Pinpoint the cell where the given text exists, returning its [x, y] midpoint coordinate. 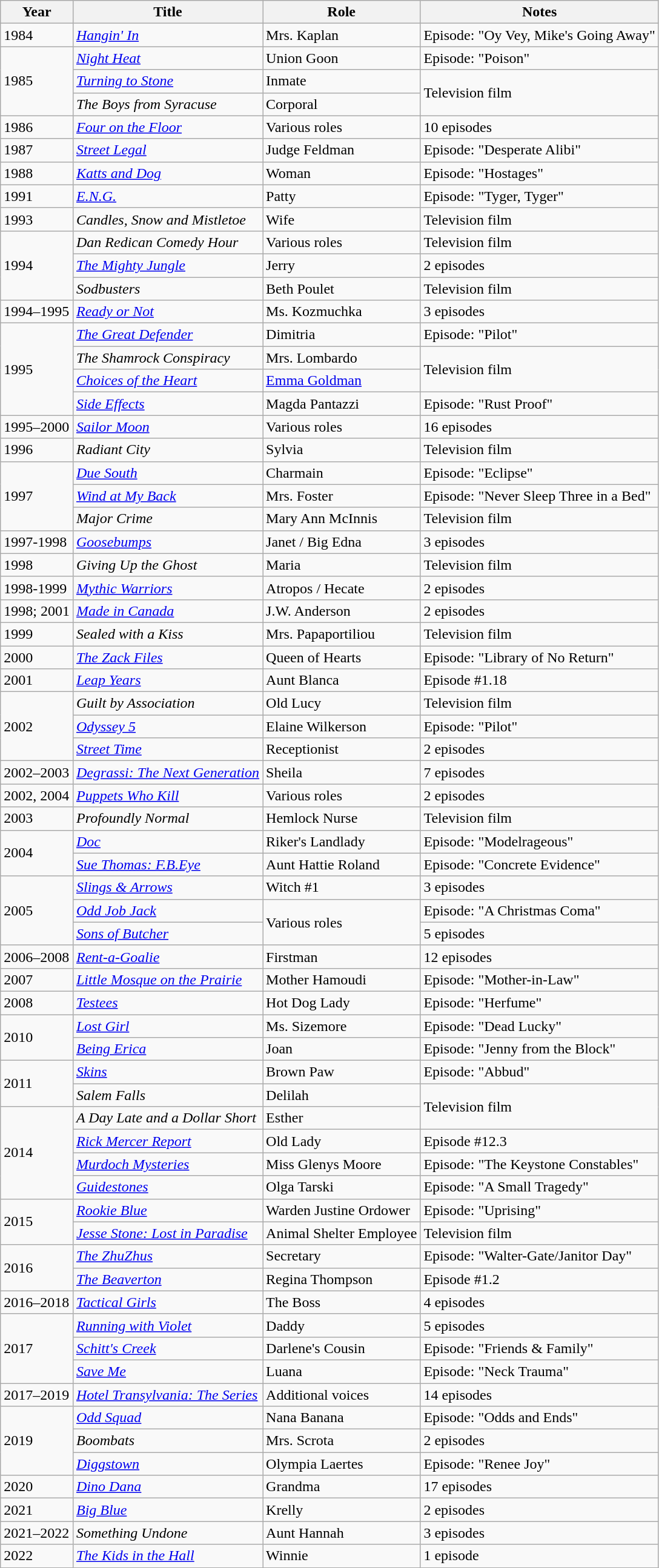
Episode: "Uprising" [539, 1210]
1 episode [539, 1556]
Katts and Dog [167, 173]
Atropos / Hecate [342, 588]
Wind at My Back [167, 496]
2021 [37, 1510]
Warden Justine Ordower [342, 1210]
Old Lucy [342, 703]
2008 [37, 1003]
Dan Redican Comedy Hour [167, 242]
2001 [37, 680]
Corporal [342, 104]
Ms. Kozmuchka [342, 312]
The ZhuZhus [167, 1256]
Esther [342, 1118]
1997 [37, 496]
Charmain [342, 473]
Episode: "Jenny from the Block" [539, 1049]
Episode: "Friends & Family" [539, 1348]
Episode: "Walter-Gate/Janitor Day" [539, 1256]
Episode #1.2 [539, 1279]
12 episodes [539, 957]
1995 [37, 369]
Candles, Snow and Mistletoe [167, 219]
10 episodes [539, 127]
2000 [37, 657]
2010 [37, 1038]
2021–2022 [37, 1533]
Episode: "Eclipse" [539, 473]
Nana Banana [342, 1418]
Patty [342, 196]
Sodbusters [167, 289]
The Shamrock Conspiracy [167, 358]
Aunt Hattie Roland [342, 865]
Maria [342, 565]
Episode: "Mother-in-Law" [539, 980]
Episode: "Herfume" [539, 1003]
Year [37, 12]
2004 [37, 853]
Episode #12.3 [539, 1141]
Secretary [342, 1256]
Boombats [167, 1441]
Something Undone [167, 1533]
Witch #1 [342, 888]
Mrs. Kaplan [342, 35]
Diggstown [167, 1464]
Mythic Warriors [167, 588]
Grandma [342, 1487]
Goosebumps [167, 542]
Notes [539, 12]
Sue Thomas: F.B.Eye [167, 865]
2002–2003 [37, 772]
Rick Mercer Report [167, 1141]
Guidestones [167, 1187]
Sealed with a Kiss [167, 634]
1997-1998 [37, 542]
Olga Tarski [342, 1187]
Magda Pantazzi [342, 404]
Big Blue [167, 1510]
Beth Poulet [342, 289]
Episode: "A Christmas Coma" [539, 911]
Mrs. Papaportiliou [342, 634]
Hangin' In [167, 35]
The Kids in the Hall [167, 1556]
Queen of Hearts [342, 657]
1993 [37, 219]
1996 [37, 450]
Four on the Floor [167, 127]
Mrs. Scrota [342, 1441]
Hot Dog Lady [342, 1003]
Doc [167, 842]
Elaine Wilkerson [342, 726]
Radiant City [167, 450]
Joan [342, 1049]
Street Legal [167, 150]
Firstman [342, 957]
Odd Squad [167, 1418]
Episode: "Oy Vey, Mike's Going Away" [539, 35]
Skins [167, 1072]
Lost Girl [167, 1026]
Episode: "Hostages" [539, 173]
Profoundly Normal [167, 819]
2014 [37, 1153]
Episode: "Concrete Evidence" [539, 865]
1998; 2001 [37, 611]
Giving Up the Ghost [167, 565]
Slings & Arrows [167, 888]
1998-1999 [37, 588]
The Mighty Jungle [167, 265]
Episode: "Odds and Ends" [539, 1418]
Jerry [342, 265]
2019 [37, 1441]
Janet / Big Edna [342, 542]
Episode: "A Small Tragedy" [539, 1187]
Murdoch Mysteries [167, 1164]
Tactical Girls [167, 1302]
1998 [37, 565]
Wife [342, 219]
2006–2008 [37, 957]
Brown Paw [342, 1072]
Olympia Laertes [342, 1464]
Side Effects [167, 404]
Emma Goldman [342, 381]
Episode: "Neck Trauma" [539, 1371]
Inmate [342, 81]
Episode: "Renee Joy" [539, 1464]
Episode: "Tyger, Tyger" [539, 196]
Luana [342, 1371]
Hotel Transylvania: The Series [167, 1394]
Delilah [342, 1095]
17 episodes [539, 1487]
Choices of the Heart [167, 381]
Old Lady [342, 1141]
Being Erica [167, 1049]
16 episodes [539, 427]
Episode: "Rust Proof" [539, 404]
A Day Late and a Dollar Short [167, 1118]
Winnie [342, 1556]
2016 [37, 1268]
Aunt Hannah [342, 1533]
1994–1995 [37, 312]
Dimitria [342, 335]
The Boys from Syracuse [167, 104]
Union Goon [342, 58]
Testees [167, 1003]
Turning to Stone [167, 81]
Woman [342, 173]
Episode: "Library of No Return" [539, 657]
2007 [37, 980]
2017–2019 [37, 1394]
Puppets Who Kill [167, 796]
Street Time [167, 749]
Rent-a-Goalie [167, 957]
Episode: "Never Sleep Three in a Bed" [539, 496]
Role [342, 12]
Mother Hamoudi [342, 980]
Episode: "The Keystone Constables" [539, 1164]
Episode: "Desperate Alibi" [539, 150]
2003 [37, 819]
The Great Defender [167, 335]
Due South [167, 473]
Little Mosque on the Prairie [167, 980]
4 episodes [539, 1302]
1999 [37, 634]
Made in Canada [167, 611]
7 episodes [539, 772]
Save Me [167, 1371]
E.N.G. [167, 196]
Sons of Butcher [167, 934]
2011 [37, 1084]
Miss Glenys Moore [342, 1164]
Sailor Moon [167, 427]
Riker's Landlady [342, 842]
2002 [37, 726]
Odd Job Jack [167, 911]
2017 [37, 1348]
Schitt's Creek [167, 1348]
Episode: "Modelrageous" [539, 842]
1995–2000 [37, 427]
Episode: "Poison" [539, 58]
Major Crime [167, 519]
The Boss [342, 1302]
2022 [37, 1556]
Episode: "Dead Lucky" [539, 1026]
1988 [37, 173]
J.W. Anderson [342, 611]
Episode: "Abbud" [539, 1072]
Jesse Stone: Lost in Paradise [167, 1233]
Regina Thompson [342, 1279]
14 episodes [539, 1394]
Judge Feldman [342, 150]
Rookie Blue [167, 1210]
1994 [37, 265]
Salem Falls [167, 1095]
1985 [37, 81]
Odyssey 5 [167, 726]
Aunt Blanca [342, 680]
Sylvia [342, 450]
2020 [37, 1487]
Degrassi: The Next Generation [167, 772]
Krelly [342, 1510]
1986 [37, 127]
Leap Years [167, 680]
2016–2018 [37, 1302]
Hemlock Nurse [342, 819]
Dino Dana [167, 1487]
Ms. Sizemore [342, 1026]
Additional voices [342, 1394]
2005 [37, 911]
1984 [37, 35]
Sheila [342, 772]
1991 [37, 196]
Darlene's Cousin [342, 1348]
Episode #1.18 [539, 680]
Running with Violet [167, 1325]
Ready or Not [167, 312]
2015 [37, 1222]
1987 [37, 150]
The Beaverton [167, 1279]
Title [167, 12]
Mary Ann McInnis [342, 519]
The Zack Files [167, 657]
Daddy [342, 1325]
2002, 2004 [37, 796]
Guilt by Association [167, 703]
Receptionist [342, 749]
Animal Shelter Employee [342, 1233]
Mrs. Lombardo [342, 358]
Mrs. Foster [342, 496]
Night Heat [167, 58]
